Detect which cell encompasses the target text, then output its (X, Y) center coordinate. 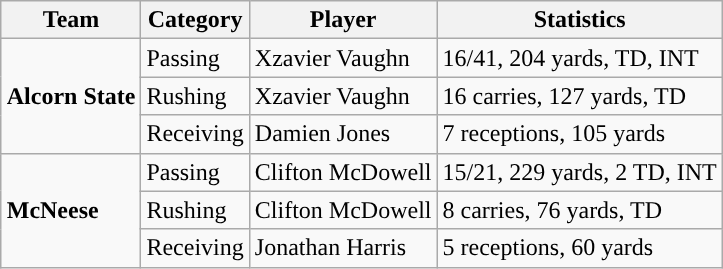
Jonathan Harris (343, 248)
16 carries, 127 yards, TD (580, 96)
Player (343, 20)
Category (195, 20)
McNeese (71, 210)
Team (71, 20)
Statistics (580, 20)
8 carries, 76 yards, TD (580, 210)
Damien Jones (343, 134)
5 receptions, 60 yards (580, 248)
16/41, 204 yards, TD, INT (580, 58)
15/21, 229 yards, 2 TD, INT (580, 172)
Alcorn State (71, 96)
7 receptions, 105 yards (580, 134)
